Search for the cell housing the specified text and yield its (x, y) center coordinate. 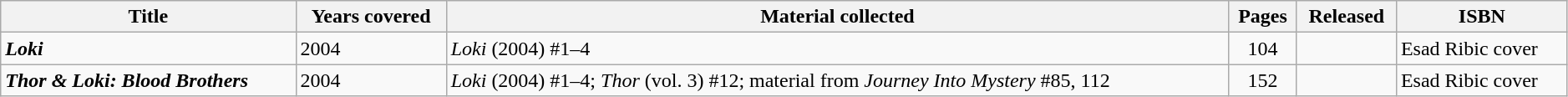
ISBN (1482, 17)
Material collected (837, 17)
Pages (1263, 17)
152 (1263, 80)
Years covered (371, 17)
Released (1347, 17)
Loki (2004) #1–4 (837, 48)
Thor & Loki: Blood Brothers (149, 80)
Title (149, 17)
104 (1263, 48)
Loki (2004) #1–4; Thor (vol. 3) #12; material from Journey Into Mystery #85, 112 (837, 80)
Loki (149, 48)
